Pinpoint the cell where the given text exists, returning its (X, Y) midpoint coordinate. 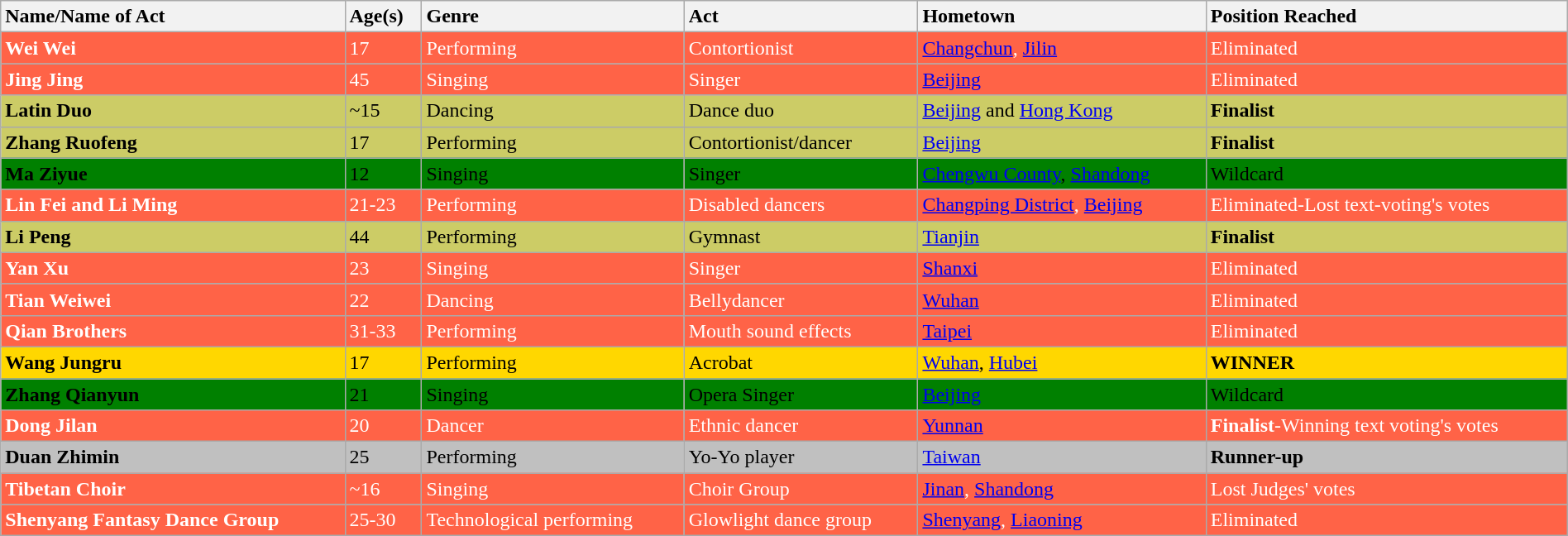
Wuhan (1062, 299)
Runner-up (1386, 457)
Yan Xu (173, 268)
Opera Singer (801, 395)
Taipei (1062, 331)
Zhang Ruofeng (173, 142)
Tian Weiwei (173, 299)
Yunnan (1062, 426)
31-33 (384, 331)
Contortionist (801, 48)
Mouth sound effects (801, 331)
21 (384, 395)
23 (384, 268)
Duan Zhimin (173, 457)
Name/Name of Act (173, 17)
12 (384, 174)
Yo-Yo player (801, 457)
Ethnic dancer (801, 426)
Glowlight dance group (801, 520)
Dance duo (801, 111)
Chengwu County, Shandong (1062, 174)
~15 (384, 111)
Technological performing (552, 520)
Jinan, Shandong (1062, 489)
Changchun, Jilin (1062, 48)
Lin Fei and Li Ming (173, 205)
Shenyang, Liaoning (1062, 520)
Changping District, Beijing (1062, 205)
Qian Brothers (173, 331)
Shanxi (1062, 268)
Latin Duo (173, 111)
Eliminated-Lost text-voting's votes (1386, 205)
Taiwan (1062, 457)
Position Reached (1386, 17)
Disabled dancers (801, 205)
Lost Judges' votes (1386, 489)
25-30 (384, 520)
~16 (384, 489)
22 (384, 299)
44 (384, 237)
Shenyang Fantasy Dance Group (173, 520)
Zhang Qianyun (173, 395)
WINNER (1386, 362)
Finalist-Winning text voting's votes (1386, 426)
Act (801, 17)
25 (384, 457)
Bellydancer (801, 299)
Dong Jilan (173, 426)
Wei Wei (173, 48)
Tibetan Choir (173, 489)
Genre (552, 17)
Wang Jungru (173, 362)
Wuhan, Hubei (1062, 362)
Choir Group (801, 489)
Jing Jing (173, 79)
Age(s) (384, 17)
Hometown (1062, 17)
Gymnast (801, 237)
45 (384, 79)
Beijing and Hong Kong (1062, 111)
20 (384, 426)
21-23 (384, 205)
Acrobat (801, 362)
Ma Ziyue (173, 174)
Li Peng (173, 237)
Tianjin (1062, 237)
Dancer (552, 426)
Contortionist/dancer (801, 142)
